Identify which cell holds the provided text, then report its [x, y] central coordinate. 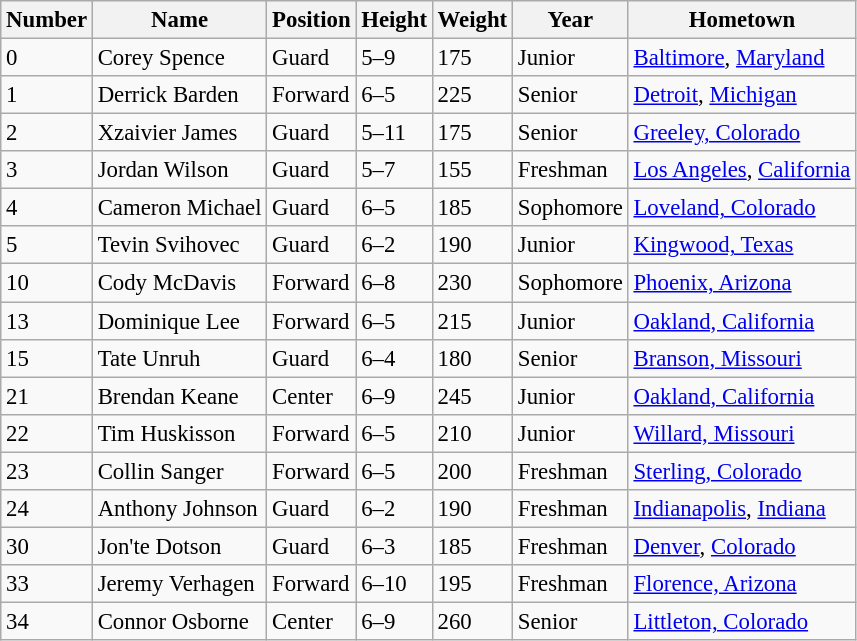
245 [472, 396]
5–9 [394, 58]
Xzaivier James [179, 133]
Jordan Wilson [179, 170]
Brendan Keane [179, 396]
230 [472, 283]
215 [472, 321]
Los Angeles, California [742, 170]
Dominique Lee [179, 321]
Anthony Johnson [179, 509]
2 [47, 133]
15 [47, 358]
Detroit, Michigan [742, 95]
155 [472, 170]
Kingwood, Texas [742, 245]
Baltimore, Maryland [742, 58]
Tate Unruh [179, 358]
Branson, Missouri [742, 358]
30 [47, 546]
Cody McDavis [179, 283]
260 [472, 621]
24 [47, 509]
Hometown [742, 20]
Tim Huskisson [179, 433]
5 [47, 245]
Denver, Colorado [742, 546]
Willard, Missouri [742, 433]
Position [312, 20]
3 [47, 170]
Greeley, Colorado [742, 133]
22 [47, 433]
Tevin Svihovec [179, 245]
4 [47, 208]
Height [394, 20]
Number [47, 20]
13 [47, 321]
10 [47, 283]
Collin Sanger [179, 471]
6–8 [394, 283]
180 [472, 358]
210 [472, 433]
225 [472, 95]
34 [47, 621]
33 [47, 584]
Weight [472, 20]
200 [472, 471]
Loveland, Colorado [742, 208]
1 [47, 95]
Corey Spence [179, 58]
Phoenix, Arizona [742, 283]
5–11 [394, 133]
5–7 [394, 170]
Florence, Arizona [742, 584]
6–10 [394, 584]
Sterling, Colorado [742, 471]
6–3 [394, 546]
Littleton, Colorado [742, 621]
Jon'te Dotson [179, 546]
195 [472, 584]
Cameron Michael [179, 208]
Name [179, 20]
23 [47, 471]
Connor Osborne [179, 621]
Derrick Barden [179, 95]
Jeremy Verhagen [179, 584]
6–4 [394, 358]
0 [47, 58]
Indianapolis, Indiana [742, 509]
Year [571, 20]
21 [47, 396]
